Return [X, Y] of the center of cell containing provided text 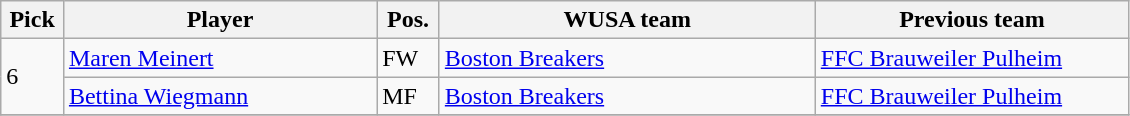
Bettina Wiegmann [220, 96]
Player [220, 20]
MF [408, 96]
6 [32, 77]
Pick [32, 20]
Previous team [972, 20]
WUSA team [627, 20]
FW [408, 58]
Pos. [408, 20]
Maren Meinert [220, 58]
